For the text-containing cell, return its midpoint in (X, Y) coordinate format. 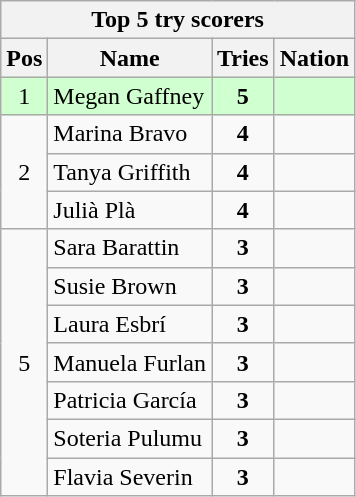
Marina Bravo (130, 134)
Susie Brown (130, 286)
Patricia García (130, 400)
Nation (314, 58)
Laura Esbrí (130, 324)
Top 5 try scorers (178, 20)
Sara Barattin (130, 248)
Tries (244, 58)
Soteria Pulumu (130, 438)
2 (24, 172)
Flavia Severin (130, 477)
Pos (24, 58)
Megan Gaffney (130, 96)
Julià Plà (130, 210)
Name (130, 58)
Tanya Griffith (130, 172)
Manuela Furlan (130, 362)
1 (24, 96)
